Provide the [x, y] coordinate of the cell's center where the given text is located.  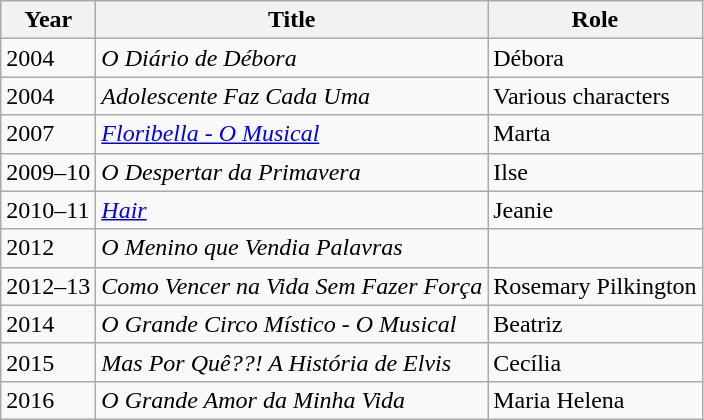
Maria Helena [595, 400]
2012 [48, 248]
Beatriz [595, 324]
Various characters [595, 96]
2007 [48, 134]
Floribella - O Musical [292, 134]
Ilse [595, 172]
O Diário de Débora [292, 58]
2016 [48, 400]
Cecília [595, 362]
2010–11 [48, 210]
Marta [595, 134]
Rosemary Pilkington [595, 286]
2014 [48, 324]
Year [48, 20]
Hair [292, 210]
O Menino que Vendia Palavras [292, 248]
O Grande Amor da Minha Vida [292, 400]
Jeanie [595, 210]
Role [595, 20]
O Grande Circo Místico - O Musical [292, 324]
Mas Por Quê??! A História de Elvis [292, 362]
Title [292, 20]
Adolescente Faz Cada Uma [292, 96]
Débora [595, 58]
Como Vencer na Vida Sem Fazer Força [292, 286]
2012–13 [48, 286]
2015 [48, 362]
O Despertar da Primavera [292, 172]
2009–10 [48, 172]
